Find where the given text appears and provide that cell's center as (x, y) coordinate. 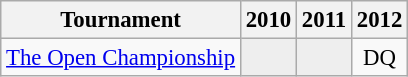
2011 (324, 20)
Tournament (121, 20)
2012 (379, 20)
The Open Championship (121, 58)
2010 (268, 20)
DQ (379, 58)
